Pinpoint the cell where the given text exists, returning its (X, Y) midpoint coordinate. 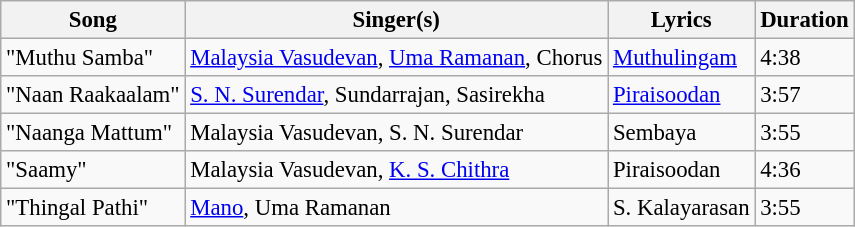
Singer(s) (396, 20)
Song (93, 20)
Duration (804, 20)
Mano, Uma Ramanan (396, 208)
Muthulingam (682, 58)
"Thingal Pathi" (93, 208)
4:38 (804, 58)
"Muthu Samba" (93, 58)
Lyrics (682, 20)
Malaysia Vasudevan, K. S. Chithra (396, 170)
Malaysia Vasudevan, Uma Ramanan, Chorus (396, 58)
4:36 (804, 170)
"Saamy" (93, 170)
Sembaya (682, 133)
"Naanga Mattum" (93, 133)
Malaysia Vasudevan, S. N. Surendar (396, 133)
3:57 (804, 95)
S. Kalayarasan (682, 208)
S. N. Surendar, Sundarrajan, Sasirekha (396, 95)
"Naan Raakaalam" (93, 95)
